Locate the cell with the specified text and output its [x, y] center coordinate. 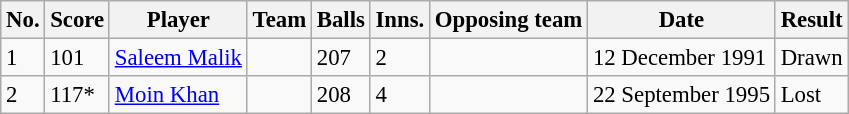
101 [78, 58]
Drawn [812, 58]
208 [340, 95]
Moin Khan [178, 95]
Saleem Malik [178, 58]
Score [78, 20]
Date [682, 20]
207 [340, 58]
Opposing team [509, 20]
4 [400, 95]
No. [23, 20]
22 September 1995 [682, 95]
Player [178, 20]
Team [279, 20]
Lost [812, 95]
Balls [340, 20]
Result [812, 20]
1 [23, 58]
117* [78, 95]
12 December 1991 [682, 58]
Inns. [400, 20]
